Return [x, y] of the center of cell containing provided text 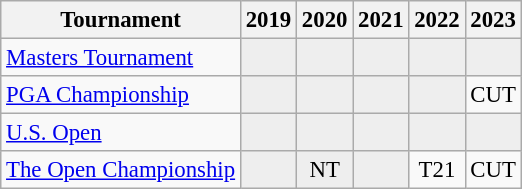
2019 [268, 20]
NT [325, 170]
PGA Championship [121, 95]
2020 [325, 20]
2023 [493, 20]
2022 [437, 20]
U.S. Open [121, 133]
Masters Tournament [121, 58]
Tournament [121, 20]
The Open Championship [121, 170]
2021 [381, 20]
T21 [437, 170]
